Locate the cell with the specified text and output its (x, y) center coordinate. 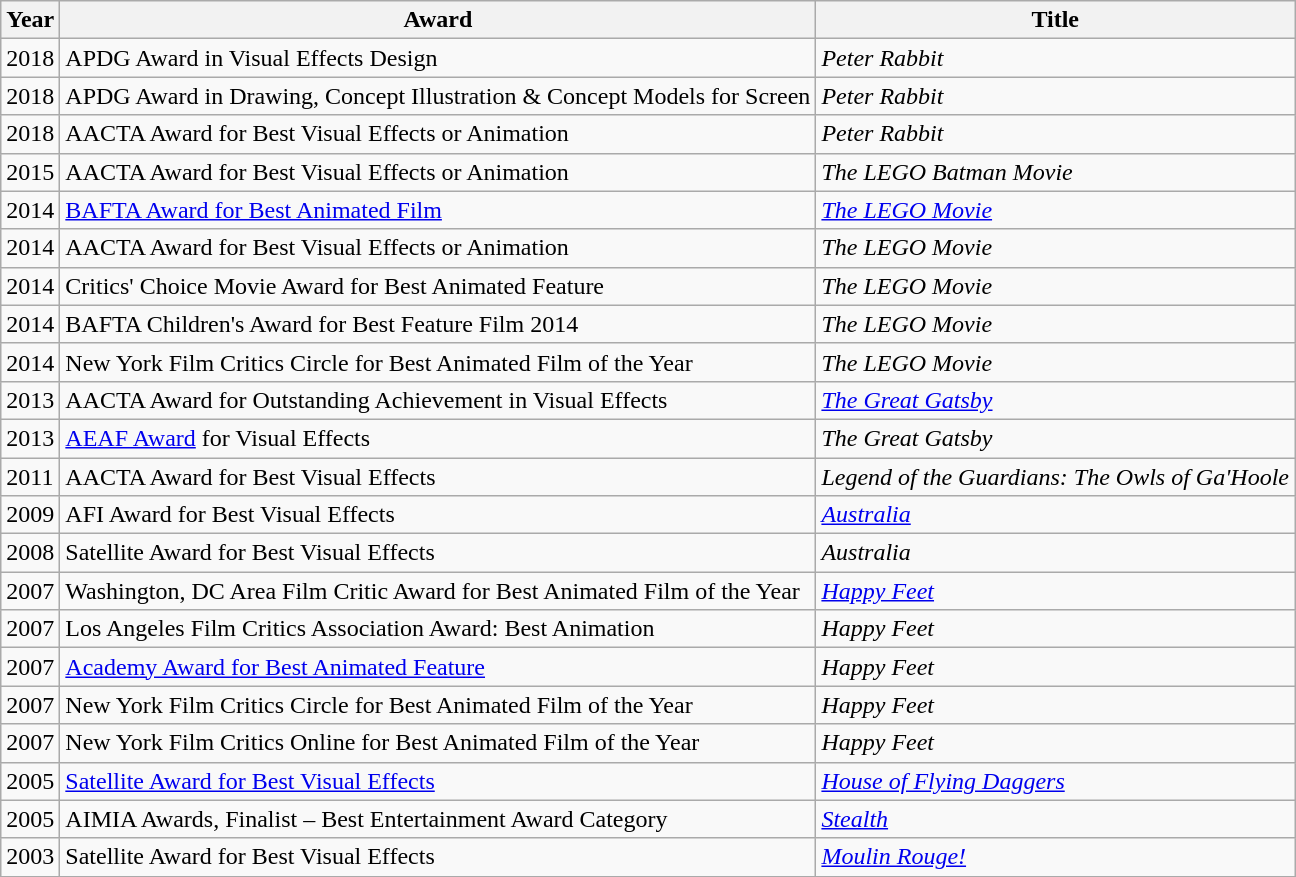
2011 (30, 477)
Critics' Choice Movie Award for Best Animated Feature (438, 286)
AIMIA Awards, Finalist – Best Entertainment Award Category (438, 819)
BAFTA Award for Best Animated Film (438, 210)
Washington, DC Area Film Critic Award for Best Animated Film of the Year (438, 591)
Moulin Rouge! (1056, 857)
Los Angeles Film Critics Association Award: Best Animation (438, 629)
Legend of the Guardians: The Owls of Ga'Hoole (1056, 477)
APDG Award in Visual Effects Design (438, 58)
Title (1056, 20)
Award (438, 20)
House of Flying Daggers (1056, 781)
APDG Award in Drawing, Concept Illustration & Concept Models for Screen (438, 96)
AFI Award for Best Visual Effects (438, 515)
AEAF Award for Visual Effects (438, 438)
Stealth (1056, 819)
BAFTA Children's Award for Best Feature Film 2014 (438, 324)
AACTA Award for Best Visual Effects (438, 477)
Year (30, 20)
2008 (30, 553)
2015 (30, 172)
The LEGO Batman Movie (1056, 172)
2009 (30, 515)
2003 (30, 857)
Academy Award for Best Animated Feature (438, 667)
AACTA Award for Outstanding Achievement in Visual Effects (438, 400)
New York Film Critics Online for Best Animated Film of the Year (438, 743)
